Scan for the cell matching the given text and deliver its [x, y] coordinate at center. 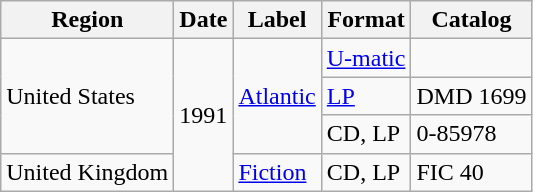
DMD 1699 [472, 96]
U-matic [366, 58]
Atlantic [277, 96]
Region [88, 20]
Catalog [472, 20]
LP [366, 96]
United Kingdom [88, 172]
0-85978 [472, 134]
FIC 40 [472, 172]
Date [204, 20]
Label [277, 20]
Fiction [277, 172]
United States [88, 96]
Format [366, 20]
1991 [204, 115]
